For the text-containing cell, return its midpoint in [X, Y] coordinate format. 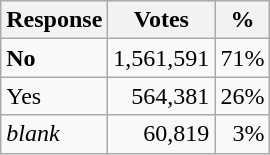
% [242, 20]
71% [242, 58]
26% [242, 96]
Response [54, 20]
1,561,591 [162, 58]
60,819 [162, 134]
Votes [162, 20]
564,381 [162, 96]
3% [242, 134]
blank [54, 134]
No [54, 58]
Yes [54, 96]
